Identify which cell holds the provided text, then report its [x, y] central coordinate. 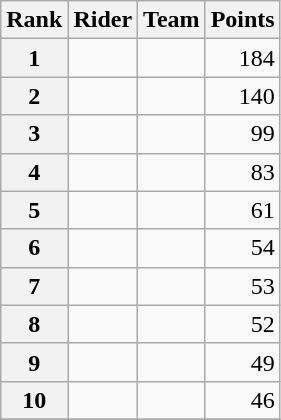
53 [242, 286]
52 [242, 324]
8 [34, 324]
46 [242, 400]
2 [34, 96]
3 [34, 134]
140 [242, 96]
6 [34, 248]
49 [242, 362]
9 [34, 362]
Rank [34, 20]
1 [34, 58]
61 [242, 210]
54 [242, 248]
4 [34, 172]
7 [34, 286]
184 [242, 58]
10 [34, 400]
5 [34, 210]
Rider [103, 20]
Team [172, 20]
Points [242, 20]
83 [242, 172]
99 [242, 134]
